Find where the given text appears and provide that cell's center as (x, y) coordinate. 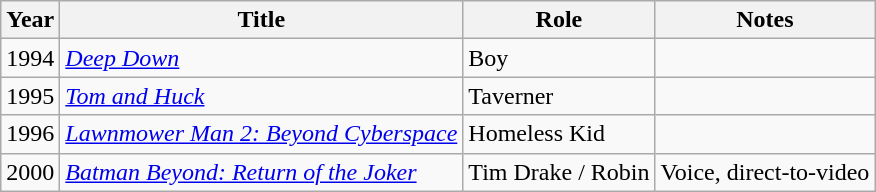
Boy (559, 58)
Homeless Kid (559, 134)
Lawnmower Man 2: Beyond Cyberspace (262, 134)
Title (262, 20)
Year (30, 20)
Tim Drake / Robin (559, 172)
1994 (30, 58)
Batman Beyond: Return of the Joker (262, 172)
Tom and Huck (262, 96)
Voice, direct-to-video (765, 172)
Role (559, 20)
2000 (30, 172)
1996 (30, 134)
1995 (30, 96)
Notes (765, 20)
Taverner (559, 96)
Deep Down (262, 58)
